Output the (X, Y) coordinate of the center of the cell containing the given text.  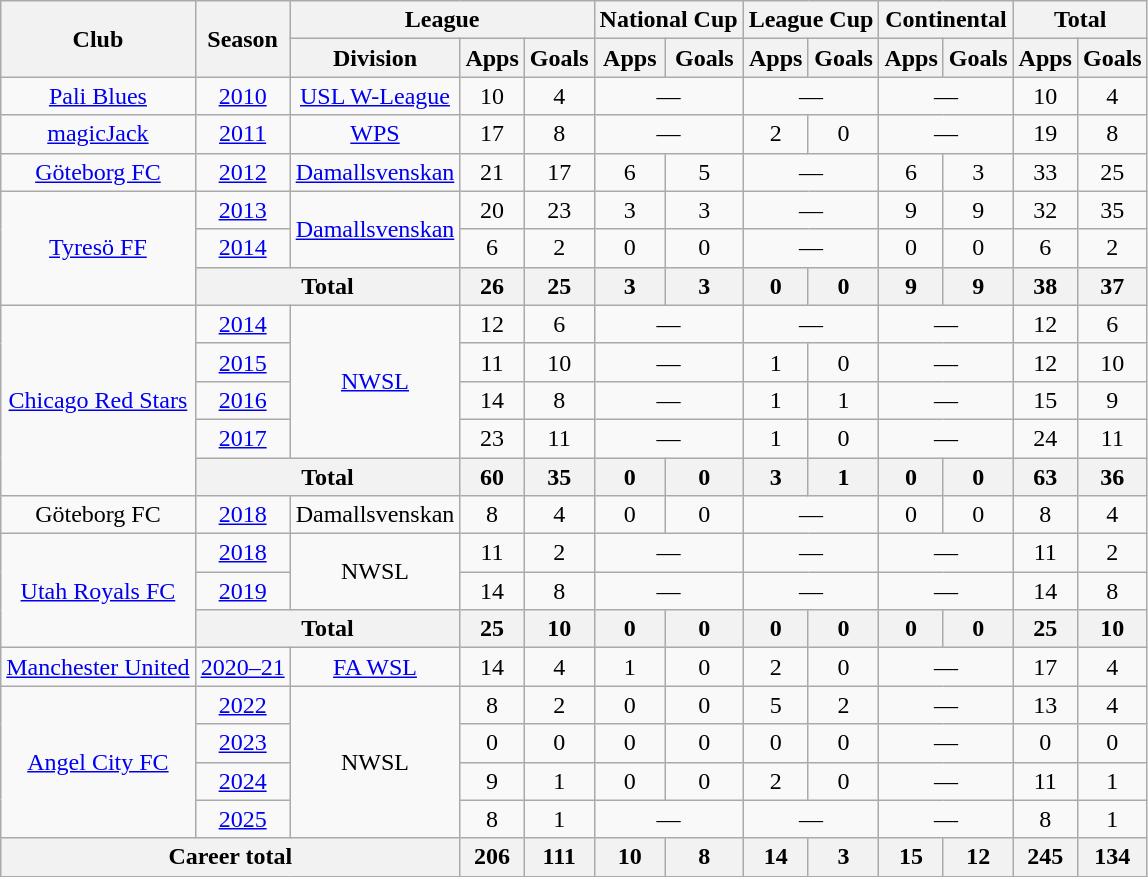
33 (1045, 172)
19 (1045, 134)
2010 (242, 96)
60 (492, 477)
USL W-League (375, 96)
Utah Royals FC (98, 591)
2022 (242, 705)
League Cup (811, 20)
37 (1112, 286)
134 (1112, 857)
FA WSL (375, 667)
32 (1045, 210)
206 (492, 857)
36 (1112, 477)
21 (492, 172)
2016 (242, 400)
26 (492, 286)
24 (1045, 438)
2019 (242, 591)
Tyresö FF (98, 248)
Career total (230, 857)
Manchester United (98, 667)
245 (1045, 857)
13 (1045, 705)
111 (559, 857)
Chicago Red Stars (98, 400)
20 (492, 210)
2024 (242, 781)
Division (375, 58)
magicJack (98, 134)
2023 (242, 743)
National Cup (668, 20)
Continental (946, 20)
2013 (242, 210)
63 (1045, 477)
WPS (375, 134)
2020–21 (242, 667)
2017 (242, 438)
Club (98, 39)
Season (242, 39)
2015 (242, 362)
2012 (242, 172)
Pali Blues (98, 96)
League (442, 20)
Angel City FC (98, 762)
38 (1045, 286)
2011 (242, 134)
2025 (242, 819)
